Pinpoint the cell where the given text exists, returning its [x, y] midpoint coordinate. 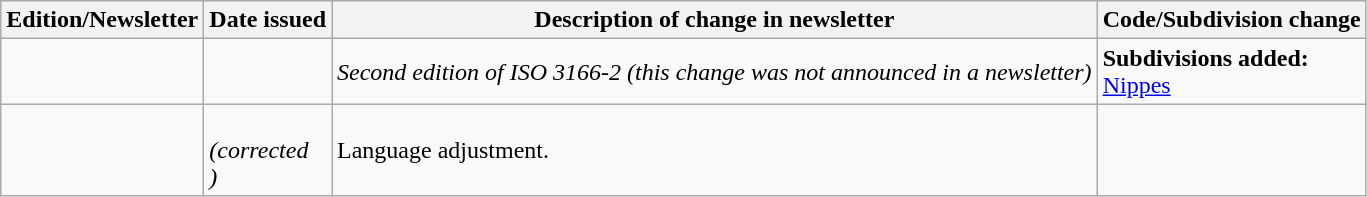
Edition/Newsletter [102, 20]
Description of change in newsletter [715, 20]
Language adjustment. [715, 150]
Second edition of ISO 3166-2 (this change was not announced in a newsletter) [715, 72]
Subdivisions added: Nippes [1232, 72]
Date issued [268, 20]
(corrected ) [268, 150]
Code/Subdivision change [1232, 20]
